Output the [x, y] coordinate of the center of the cell containing the given text.  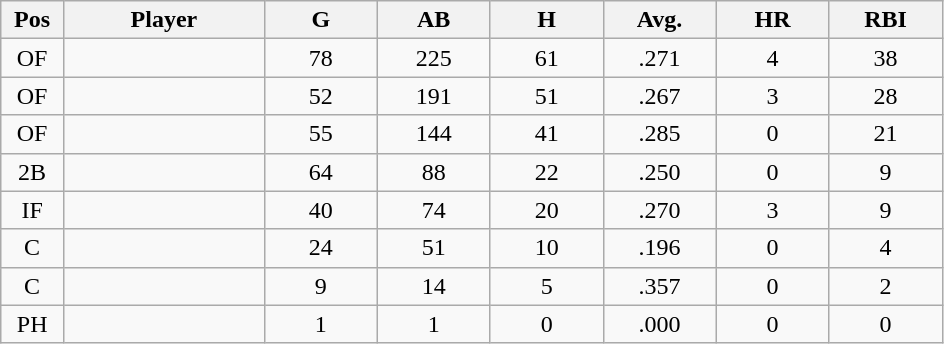
191 [434, 96]
.271 [660, 58]
HR [772, 20]
.250 [660, 172]
.357 [660, 286]
55 [320, 134]
28 [886, 96]
64 [320, 172]
78 [320, 58]
2B [32, 172]
.285 [660, 134]
Pos [32, 20]
2 [886, 286]
61 [546, 58]
IF [32, 210]
225 [434, 58]
10 [546, 248]
40 [320, 210]
22 [546, 172]
AB [434, 20]
5 [546, 286]
RBI [886, 20]
.270 [660, 210]
38 [886, 58]
14 [434, 286]
PH [32, 324]
74 [434, 210]
24 [320, 248]
.196 [660, 248]
144 [434, 134]
41 [546, 134]
Player [164, 20]
G [320, 20]
.000 [660, 324]
20 [546, 210]
88 [434, 172]
H [546, 20]
.267 [660, 96]
52 [320, 96]
Avg. [660, 20]
21 [886, 134]
